Locate the cell with the specified text and output its [X, Y] center coordinate. 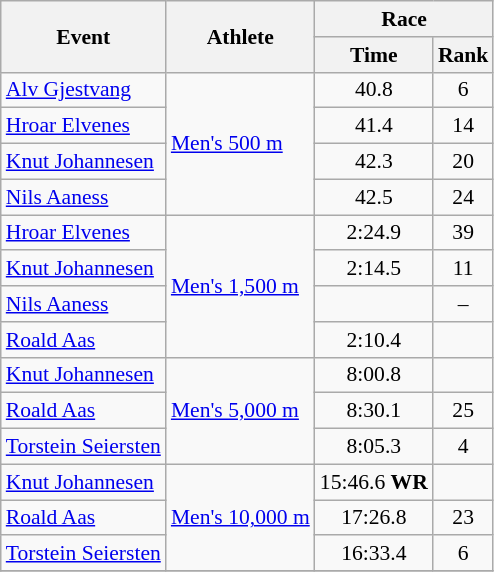
39 [464, 233]
2:10.4 [374, 340]
20 [464, 162]
8:00.8 [374, 375]
15:46.6 WR [374, 482]
11 [464, 269]
Men's 10,000 m [240, 518]
4 [464, 447]
8:30.1 [374, 411]
17:26.8 [374, 518]
Rank [464, 55]
14 [464, 126]
42.3 [374, 162]
Time [374, 55]
25 [464, 411]
41.4 [374, 126]
2:14.5 [374, 269]
40.8 [374, 90]
24 [464, 197]
42.5 [374, 197]
23 [464, 518]
Men's 1,500 m [240, 286]
Men's 5,000 m [240, 410]
Men's 500 m [240, 143]
8:05.3 [374, 447]
Athlete [240, 36]
2:24.9 [374, 233]
Alv Gjestvang [84, 90]
Race [404, 19]
– [464, 304]
16:33.4 [374, 554]
Event [84, 36]
